From the cell containing the given text, extract its center point as (x, y) coordinate. 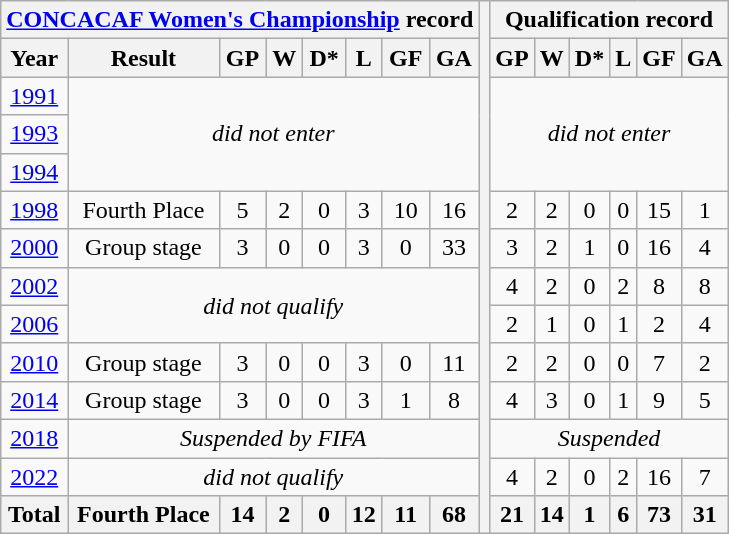
2014 (34, 400)
33 (454, 248)
Total (34, 515)
CONCACAF Women's Championship record (240, 20)
2000 (34, 248)
Suspended by FIFA (274, 438)
68 (454, 515)
12 (364, 515)
73 (659, 515)
Result (144, 58)
1993 (34, 134)
2022 (34, 477)
1991 (34, 96)
Year (34, 58)
Qualification record (609, 20)
2002 (34, 286)
9 (659, 400)
21 (512, 515)
2018 (34, 438)
31 (704, 515)
15 (659, 210)
1994 (34, 172)
2010 (34, 362)
1998 (34, 210)
Suspended (609, 438)
10 (406, 210)
2006 (34, 324)
6 (624, 515)
